From the cell containing the given text, extract its center point as (X, Y) coordinate. 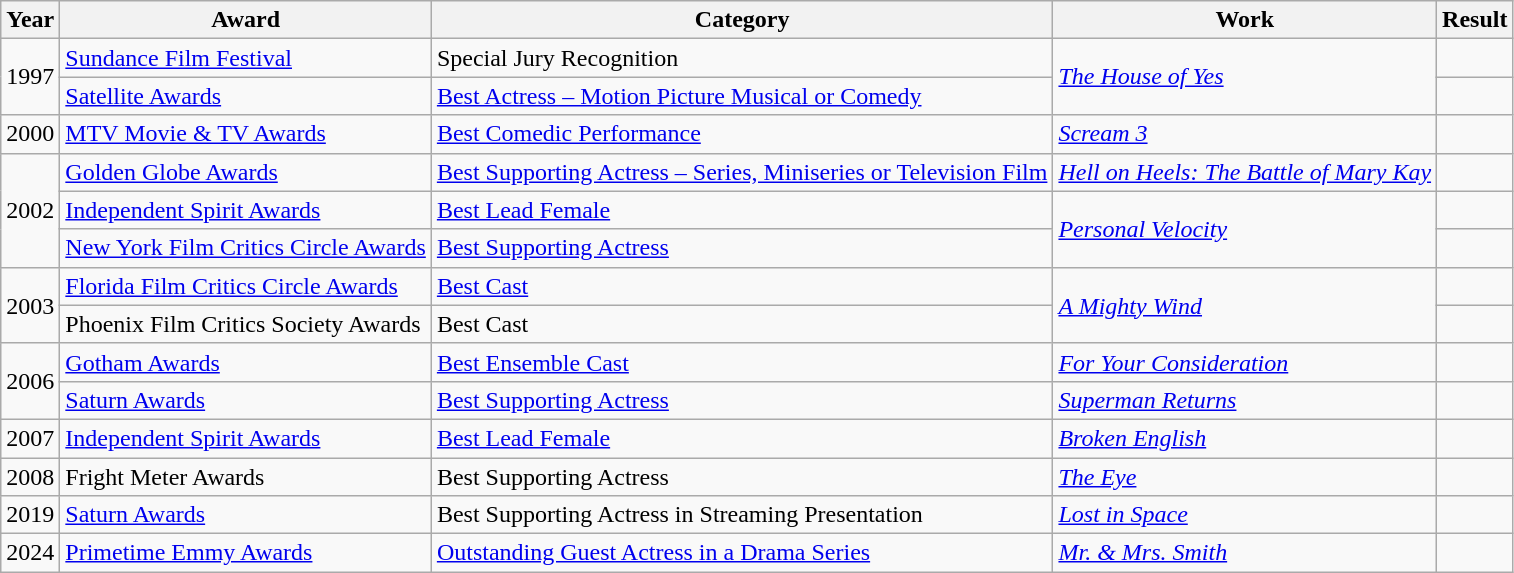
Florida Film Critics Circle Awards (246, 286)
Scream 3 (1245, 134)
Best Comedic Performance (742, 134)
Fright Meter Awards (246, 477)
1997 (30, 77)
Year (30, 20)
Golden Globe Awards (246, 172)
Best Actress – Motion Picture Musical or Comedy (742, 96)
Mr. & Mrs. Smith (1245, 553)
2007 (30, 438)
Broken English (1245, 438)
Personal Velocity (1245, 229)
2019 (30, 515)
MTV Movie & TV Awards (246, 134)
2006 (30, 381)
Special Jury Recognition (742, 58)
Best Ensemble Cast (742, 362)
Outstanding Guest Actress in a Drama Series (742, 553)
For Your Consideration (1245, 362)
2000 (30, 134)
2008 (30, 477)
Sundance Film Festival (246, 58)
A Mighty Wind (1245, 305)
2002 (30, 210)
Work (1245, 20)
2003 (30, 305)
Primetime Emmy Awards (246, 553)
Best Supporting Actress in Streaming Presentation (742, 515)
New York Film Critics Circle Awards (246, 248)
2024 (30, 553)
The House of Yes (1245, 77)
Satellite Awards (246, 96)
Category (742, 20)
Phoenix Film Critics Society Awards (246, 324)
Result (1475, 20)
Lost in Space (1245, 515)
Best Supporting Actress – Series, Miniseries or Television Film (742, 172)
Hell on Heels: The Battle of Mary Kay (1245, 172)
Superman Returns (1245, 400)
The Eye (1245, 477)
Gotham Awards (246, 362)
Award (246, 20)
